Return the (x, y) coordinate for the center point of the cell that contains the specified text.  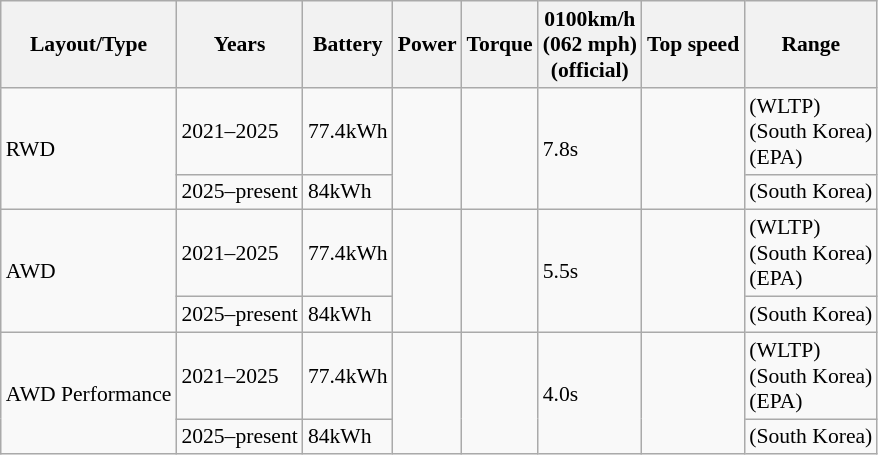
Range (810, 44)
AWD (89, 271)
AWD Performance (89, 393)
Years (239, 44)
0100km/h(062 mph)(official) (590, 44)
Top speed (693, 44)
Power (428, 44)
5.5s (590, 271)
7.8s (590, 149)
Layout/Type (89, 44)
Torque (500, 44)
4.0s (590, 393)
RWD (89, 149)
Battery (348, 44)
